Provide the [x, y] coordinate of the cell's center where the given text is located.  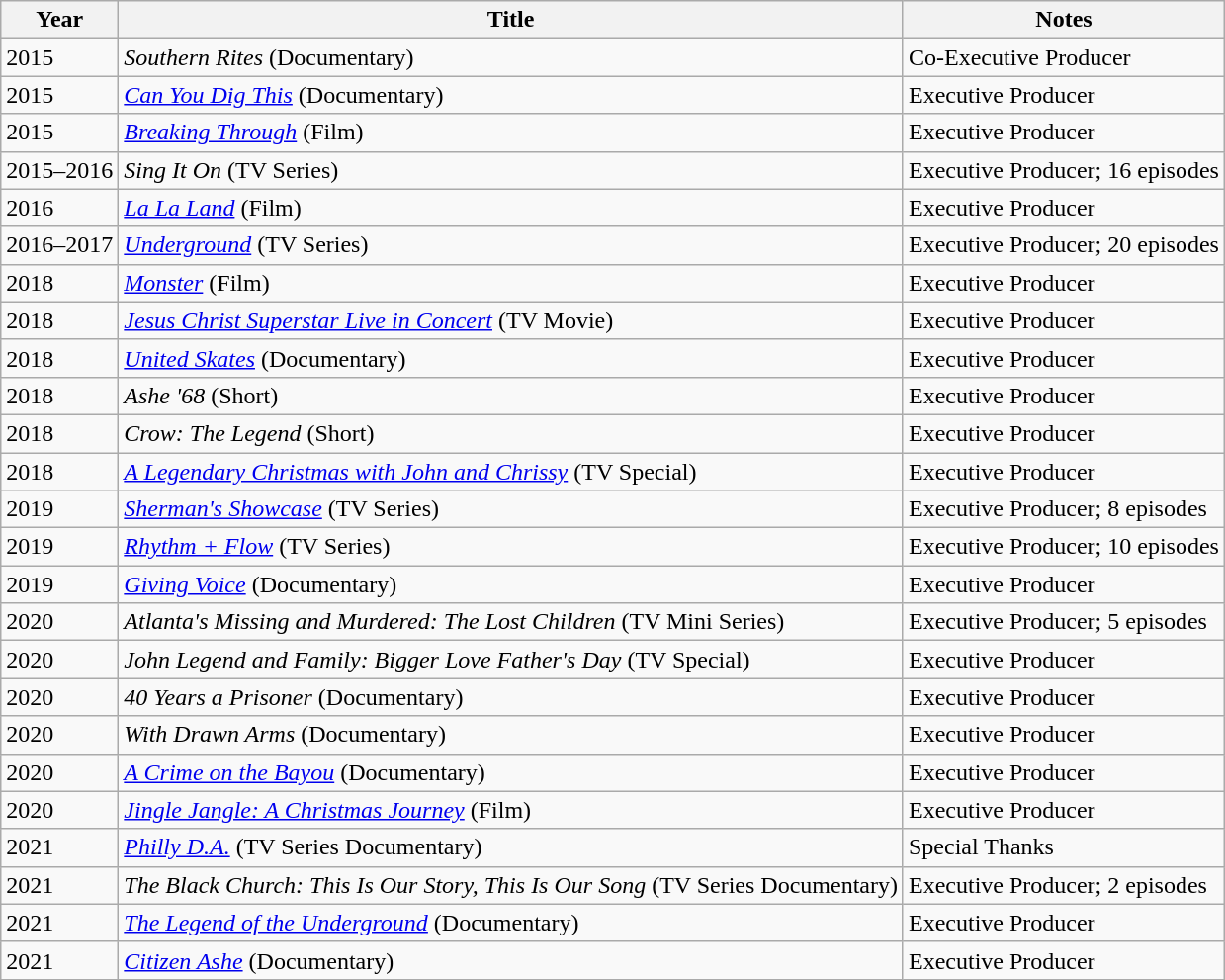
Atlanta's Missing and Murdered: The Lost Children (TV Mini Series) [511, 622]
Giving Voice (Documentary) [511, 584]
Philly D.A. (TV Series Documentary) [511, 847]
Can You Dig This (Documentary) [511, 95]
La La Land (Film) [511, 208]
Special Thanks [1064, 847]
Jesus Christ Superstar Live in Concert (TV Movie) [511, 320]
Executive Producer; 5 episodes [1064, 622]
Monster (Film) [511, 283]
With Drawn Arms (Documentary) [511, 735]
Executive Producer; 2 episodes [1064, 885]
Executive Producer; 10 episodes [1064, 547]
A Legendary Christmas with John and Chrissy (TV Special) [511, 472]
Executive Producer; 20 episodes [1064, 245]
Co-Executive Producer [1064, 57]
Breaking Through (Film) [511, 133]
Sing It On (TV Series) [511, 170]
A Crime on the Bayou (Documentary) [511, 772]
2016 [59, 208]
The Black Church: This Is Our Story, This Is Our Song (TV Series Documentary) [511, 885]
Sherman's Showcase (TV Series) [511, 509]
Title [511, 20]
2016–2017 [59, 245]
Executive Producer; 16 episodes [1064, 170]
Southern Rites (Documentary) [511, 57]
Executive Producer; 8 episodes [1064, 509]
Jingle Jangle: A Christmas Journey (Film) [511, 810]
Notes [1064, 20]
Rhythm + Flow (TV Series) [511, 547]
Crow: The Legend (Short) [511, 433]
2015–2016 [59, 170]
United Skates (Documentary) [511, 358]
40 Years a Prisoner (Documentary) [511, 697]
Year [59, 20]
Ashe '68 (Short) [511, 396]
John Legend and Family: Bigger Love Father's Day (TV Special) [511, 660]
Underground (TV Series) [511, 245]
Citizen Ashe (Documentary) [511, 960]
The Legend of the Underground (Documentary) [511, 923]
